Capture the cell that displays the provided text and extract its [x, y] central coordinate. 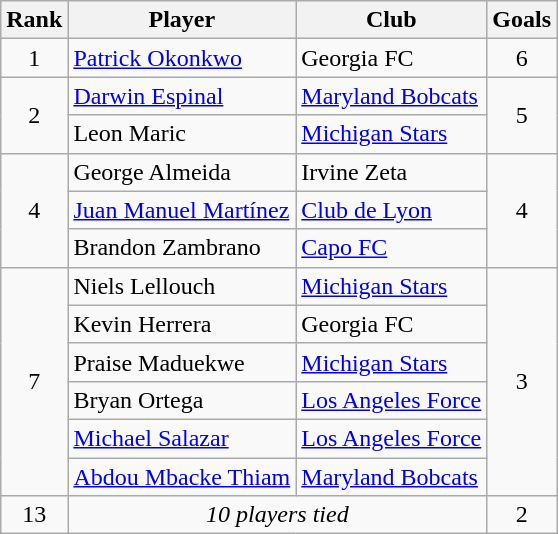
Club [392, 20]
Irvine Zeta [392, 172]
Juan Manuel Martínez [182, 210]
Bryan Ortega [182, 400]
Michael Salazar [182, 438]
Darwin Espinal [182, 96]
3 [522, 381]
1 [34, 58]
Abdou Mbacke Thiam [182, 477]
5 [522, 115]
Patrick Okonkwo [182, 58]
Kevin Herrera [182, 324]
Leon Maric [182, 134]
Player [182, 20]
Brandon Zambrano [182, 248]
7 [34, 381]
10 players tied [278, 515]
Niels Lellouch [182, 286]
George Almeida [182, 172]
13 [34, 515]
Praise Maduekwe [182, 362]
Goals [522, 20]
6 [522, 58]
Capo FC [392, 248]
Rank [34, 20]
Club de Lyon [392, 210]
